Extract the (x, y) coordinate from the center of the cell holding the provided text.  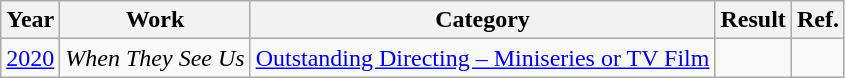
Year (30, 20)
Outstanding Directing – Miniseries or TV Film (482, 58)
2020 (30, 58)
Ref. (818, 20)
Category (482, 20)
Result (753, 20)
Work (155, 20)
When They See Us (155, 58)
